Return the [X, Y] coordinate for the center point of the cell that contains the specified text.  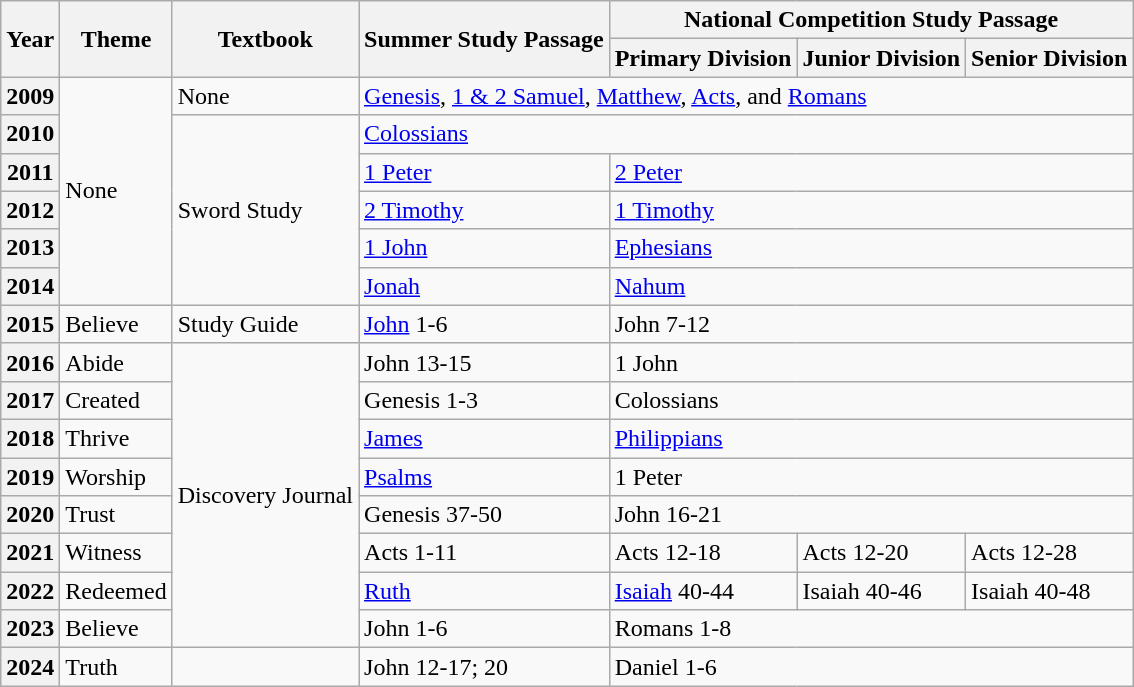
John 13-15 [484, 362]
2018 [30, 438]
Psalms [484, 477]
Sword Study [265, 210]
Ruth [484, 591]
Genesis 1-3 [484, 400]
Created [116, 400]
Isaiah 40-44 [703, 591]
2021 [30, 553]
Study Guide [265, 324]
2009 [30, 96]
Thrive [116, 438]
1 Timothy [871, 210]
2011 [30, 172]
2020 [30, 515]
2010 [30, 134]
Redeemed [116, 591]
Philippians [871, 438]
Nahum [871, 286]
Acts 12-28 [1050, 553]
Ephesians [871, 248]
2016 [30, 362]
Isaiah 40-48 [1050, 591]
National Competition Study Passage [871, 20]
Primary Division [703, 58]
2014 [30, 286]
Year [30, 39]
2013 [30, 248]
Acts 12-18 [703, 553]
Truth [116, 667]
Summer Study Passage [484, 39]
Senior Division [1050, 58]
Romans 1-8 [871, 629]
John 12-17; 20 [484, 667]
Discovery Journal [265, 495]
Genesis, 1 & 2 Samuel, Matthew, Acts, and Romans [746, 96]
2 Peter [871, 172]
Acts 1-11 [484, 553]
Acts 12-20 [882, 553]
Trust [116, 515]
John 7-12 [871, 324]
John 16-21 [871, 515]
Daniel 1-6 [871, 667]
James [484, 438]
Witness [116, 553]
Junior Division [882, 58]
2019 [30, 477]
2022 [30, 591]
2023 [30, 629]
Worship [116, 477]
2017 [30, 400]
Textbook [265, 39]
2015 [30, 324]
Theme [116, 39]
2024 [30, 667]
Isaiah 40-46 [882, 591]
Abide [116, 362]
2 Timothy [484, 210]
2012 [30, 210]
Jonah [484, 286]
Genesis 37-50 [484, 515]
